Scan for the cell matching the given text and deliver its (x, y) coordinate at center. 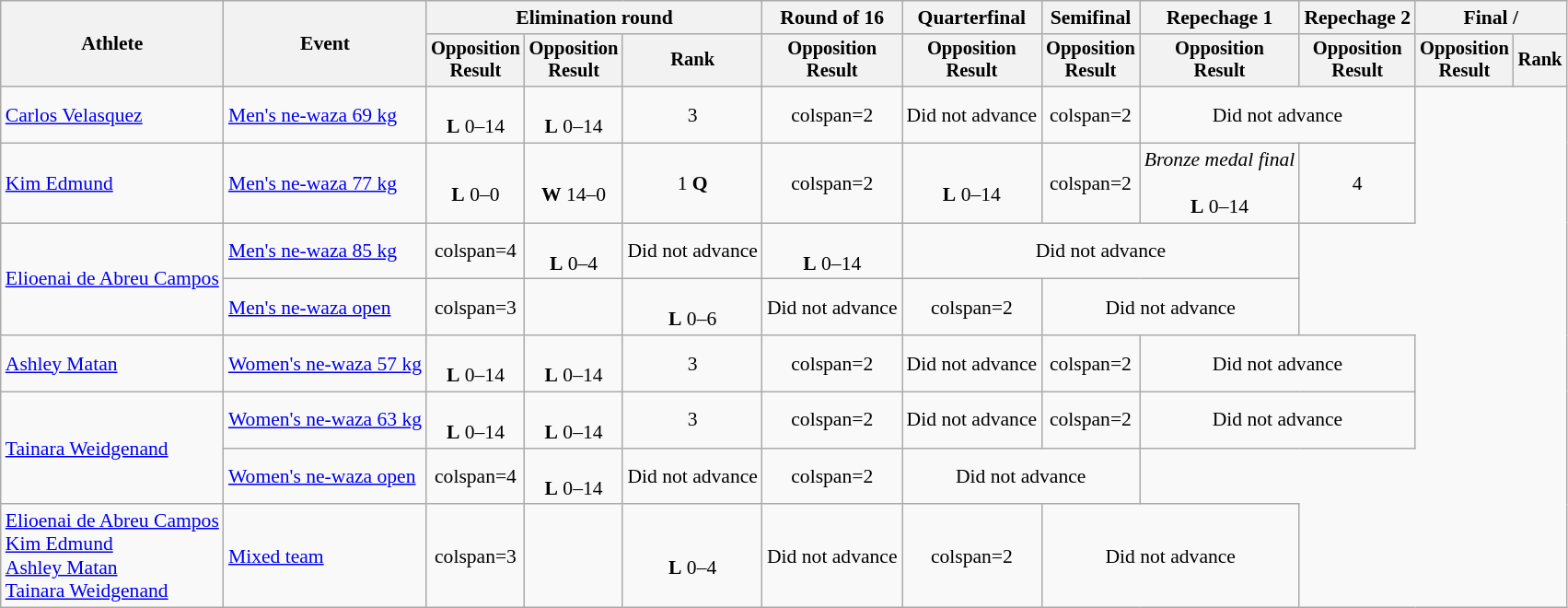
Elioenai de Abreu Campos (112, 279)
Women's ne-waza 63 kg (325, 420)
Mixed team (325, 556)
W 14–0 (575, 184)
Semifinal (1090, 18)
Women's ne-waza open (325, 477)
Event (325, 44)
Athlete (112, 44)
Men's ne-waza 77 kg (325, 184)
Ashley Matan (112, 363)
Kim Edmund (112, 184)
Bronze medal finalL 0–14 (1220, 184)
Elimination round (595, 18)
L 0–0 (475, 184)
4 (1357, 184)
Quarterfinal (972, 18)
Elioenai de Abreu CamposKim EdmundAshley MatanTainara Weidgenand (112, 556)
Repechage 2 (1357, 18)
L 0–6 (692, 308)
Tainara Weidgenand (112, 449)
Round of 16 (832, 18)
Men's ne-waza open (325, 308)
Repechage 1 (1220, 18)
Men's ne-waza 69 kg (325, 114)
Men's ne-waza 85 kg (325, 251)
Carlos Velasquez (112, 114)
Final / (1491, 18)
Women's ne-waza 57 kg (325, 363)
1 Q (692, 184)
